Return (x, y) of the center of cell containing provided text 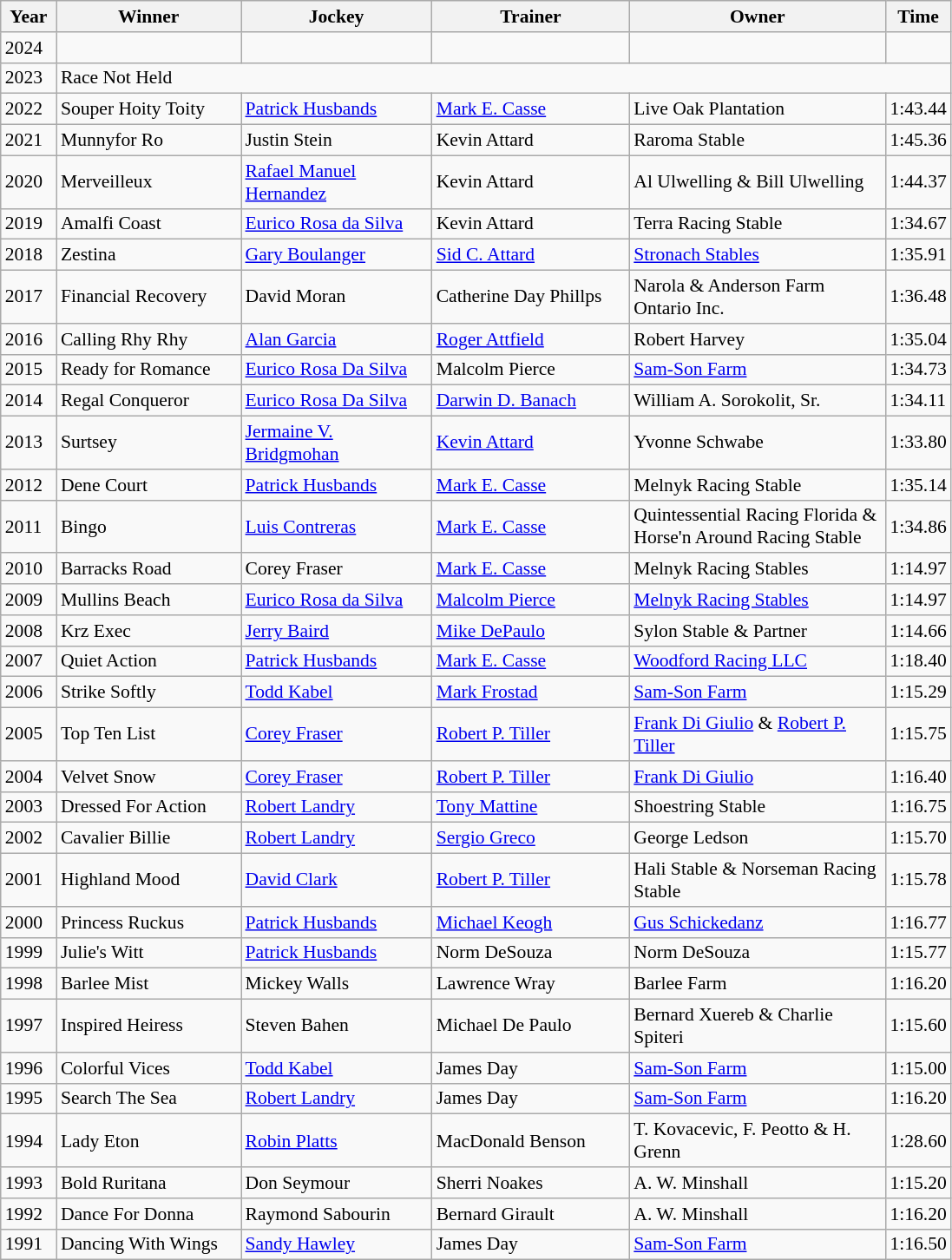
Narola & Anderson Farm Ontario Inc. (757, 297)
Souper Hoity Toity (149, 109)
Barlee Farm (757, 984)
Bold Ruritana (149, 1183)
Highland Mood (149, 880)
1:35.91 (918, 255)
2005 (29, 734)
2020 (29, 182)
Shoestring Stable (757, 807)
Jerry Baird (337, 631)
David Clark (337, 880)
Alan Garcia (337, 339)
1998 (29, 984)
Gary Boulanger (337, 255)
1:15.75 (918, 734)
2007 (29, 661)
Krz Exec (149, 631)
1:16.75 (918, 807)
Sid C. Attard (531, 255)
Zestina (149, 255)
Justin Stein (337, 141)
Terra Racing Stable (757, 224)
Gus Schickedanz (757, 922)
William A. Sorokolit, Sr. (757, 401)
2003 (29, 807)
Financial Recovery (149, 297)
2019 (29, 224)
Surtsey (149, 443)
Colorful Vices (149, 1068)
2004 (29, 777)
1:15.70 (918, 838)
2002 (29, 838)
Frank Di Giulio (757, 777)
Munnyfor Ro (149, 141)
1997 (29, 1026)
1:45.36 (918, 141)
Luis Contreras (337, 526)
2013 (29, 443)
Trainer (531, 16)
Winner (149, 16)
Sergio Greco (531, 838)
1:14.66 (918, 631)
Mickey Walls (337, 984)
Ready for Romance (149, 370)
2021 (29, 141)
Cavalier Billie (149, 838)
Rafael Manuel Hernandez (337, 182)
1:15.77 (918, 953)
Barracks Road (149, 569)
2010 (29, 569)
2012 (29, 485)
Darwin D. Banach (531, 401)
2014 (29, 401)
1:35.04 (918, 339)
Race Not Held (503, 78)
2023 (29, 78)
Robin Platts (337, 1140)
1:15.20 (918, 1183)
Dene Court (149, 485)
1995 (29, 1099)
Michael De Paulo (531, 1026)
Yvonne Schwabe (757, 443)
Michael Keogh (531, 922)
Dancing With Wings (149, 1244)
1:35.14 (918, 485)
2018 (29, 255)
Inspired Heiress (149, 1026)
Regal Conqueror (149, 401)
2009 (29, 600)
Robert Harvey (757, 339)
Strike Softly (149, 692)
T. Kovacevic, F. Peotto & H. Grenn (757, 1140)
Barlee Mist (149, 984)
Mike DePaulo (531, 631)
Stronach Stables (757, 255)
Merveilleux (149, 182)
1993 (29, 1183)
2017 (29, 297)
Lady Eton (149, 1140)
Julie's Witt (149, 953)
1:34.11 (918, 401)
Raymond Sabourin (337, 1214)
Sylon Stable & Partner (757, 631)
Mark Frostad (531, 692)
2015 (29, 370)
1:16.77 (918, 922)
Lawrence Wray (531, 984)
2024 (29, 48)
Search The Sea (149, 1099)
1:44.37 (918, 182)
1991 (29, 1244)
Dance For Donna (149, 1214)
2008 (29, 631)
Dressed For Action (149, 807)
2000 (29, 922)
Bernard Xuereb & Charlie Spiteri (757, 1026)
Owner (757, 16)
2001 (29, 880)
Woodford Racing LLC (757, 661)
Melnyk Racing Stable (757, 485)
Jermaine V. Bridgmohan (337, 443)
1999 (29, 953)
Frank Di Giulio & Robert P. Tiller (757, 734)
Tony Mattine (531, 807)
1:34.67 (918, 224)
1:16.40 (918, 777)
Catherine Day Phillps (531, 297)
Year (29, 16)
George Ledson (757, 838)
1:28.60 (918, 1140)
Roger Attfield (531, 339)
MacDonald Benson (531, 1140)
Raroma Stable (757, 141)
1:34.73 (918, 370)
2006 (29, 692)
1:16.50 (918, 1244)
Al Ulwelling & Bill Ulwelling (757, 182)
Hali Stable & Norseman Racing Stable (757, 880)
Bernard Girault (531, 1214)
1996 (29, 1068)
1:36.48 (918, 297)
2022 (29, 109)
Quintessential Racing Florida & Horse'n Around Racing Stable (757, 526)
Amalfi Coast (149, 224)
Sandy Hawley (337, 1244)
Velvet Snow (149, 777)
David Moran (337, 297)
2016 (29, 339)
Top Ten List (149, 734)
1:15.78 (918, 880)
1994 (29, 1140)
Princess Ruckus (149, 922)
Time (918, 16)
Jockey (337, 16)
2011 (29, 526)
1:15.60 (918, 1026)
1:15.00 (918, 1068)
1:33.80 (918, 443)
1:15.29 (918, 692)
Quiet Action (149, 661)
Live Oak Plantation (757, 109)
1:43.44 (918, 109)
1992 (29, 1214)
Mullins Beach (149, 600)
Steven Bahen (337, 1026)
Don Seymour (337, 1183)
Calling Rhy Rhy (149, 339)
Sherri Noakes (531, 1183)
1:18.40 (918, 661)
Bingo (149, 526)
1:34.86 (918, 526)
